Search for the cell housing the specified text and yield its [X, Y] center coordinate. 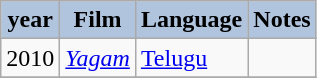
Telugu [191, 58]
Yagam [98, 58]
Language [191, 20]
2010 [30, 58]
Notes [282, 20]
Film [98, 20]
year [30, 20]
